Return (X, Y) of the center of cell containing provided text 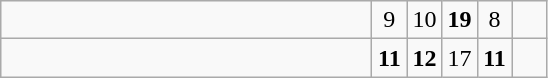
19 (460, 20)
12 (424, 58)
8 (494, 20)
9 (390, 20)
17 (460, 58)
10 (424, 20)
